Search for the cell housing the specified text and yield its [x, y] center coordinate. 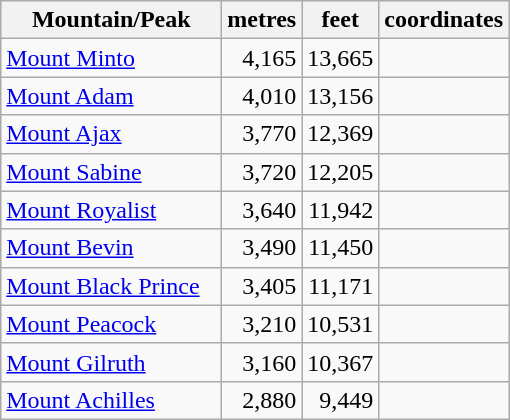
Mount Minto [112, 58]
13,665 [340, 58]
9,449 [340, 400]
feet [340, 20]
11,171 [340, 286]
3,770 [262, 134]
Mountain/Peak [112, 20]
3,160 [262, 362]
12,369 [340, 134]
Mount Royalist [112, 210]
Mount Sabine [112, 172]
3,490 [262, 248]
Mount Adam [112, 96]
Mount Black Prince [112, 286]
metres [262, 20]
3,405 [262, 286]
11,942 [340, 210]
3,640 [262, 210]
10,367 [340, 362]
12,205 [340, 172]
3,210 [262, 324]
coordinates [444, 20]
10,531 [340, 324]
4,010 [262, 96]
Mount Ajax [112, 134]
13,156 [340, 96]
Mount Bevin [112, 248]
Mount Gilruth [112, 362]
Mount Peacock [112, 324]
3,720 [262, 172]
4,165 [262, 58]
Mount Achilles [112, 400]
2,880 [262, 400]
11,450 [340, 248]
